Identify which cell holds the provided text, then report its [X, Y] central coordinate. 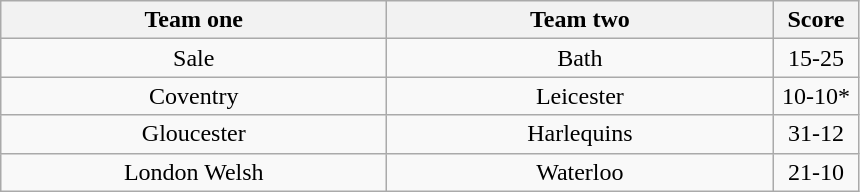
Sale [194, 58]
Bath [580, 58]
15-25 [816, 58]
Team one [194, 20]
Score [816, 20]
Gloucester [194, 134]
Waterloo [580, 172]
Coventry [194, 96]
31-12 [816, 134]
Leicester [580, 96]
Harlequins [580, 134]
Team two [580, 20]
10-10* [816, 96]
21-10 [816, 172]
London Welsh [194, 172]
